Return the (x, y) coordinate for the center point of the cell that contains the specified text.  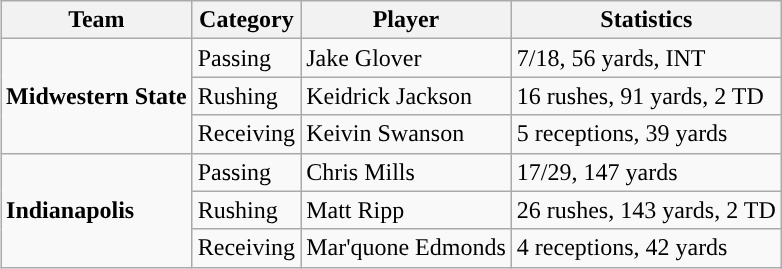
Mar'quone Edmonds (406, 248)
Matt Ripp (406, 210)
26 rushes, 143 yards, 2 TD (646, 210)
Statistics (646, 20)
7/18, 56 yards, INT (646, 58)
Indianapolis (97, 210)
Jake Glover (406, 58)
4 receptions, 42 yards (646, 248)
Keidrick Jackson (406, 96)
Category (246, 20)
Keivin Swanson (406, 134)
Team (97, 20)
Chris Mills (406, 172)
Midwestern State (97, 96)
16 rushes, 91 yards, 2 TD (646, 96)
5 receptions, 39 yards (646, 134)
17/29, 147 yards (646, 172)
Player (406, 20)
